Return [x, y] of the center of cell containing provided text 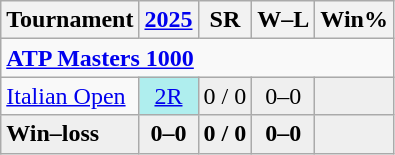
W–L [284, 20]
Win–loss [70, 134]
Tournament [70, 20]
ATP Masters 1000 [198, 58]
SR [225, 20]
2025 [168, 20]
Win% [354, 20]
Italian Open [70, 96]
2R [168, 96]
